Output the (X, Y) coordinate of the center of the cell containing the given text.  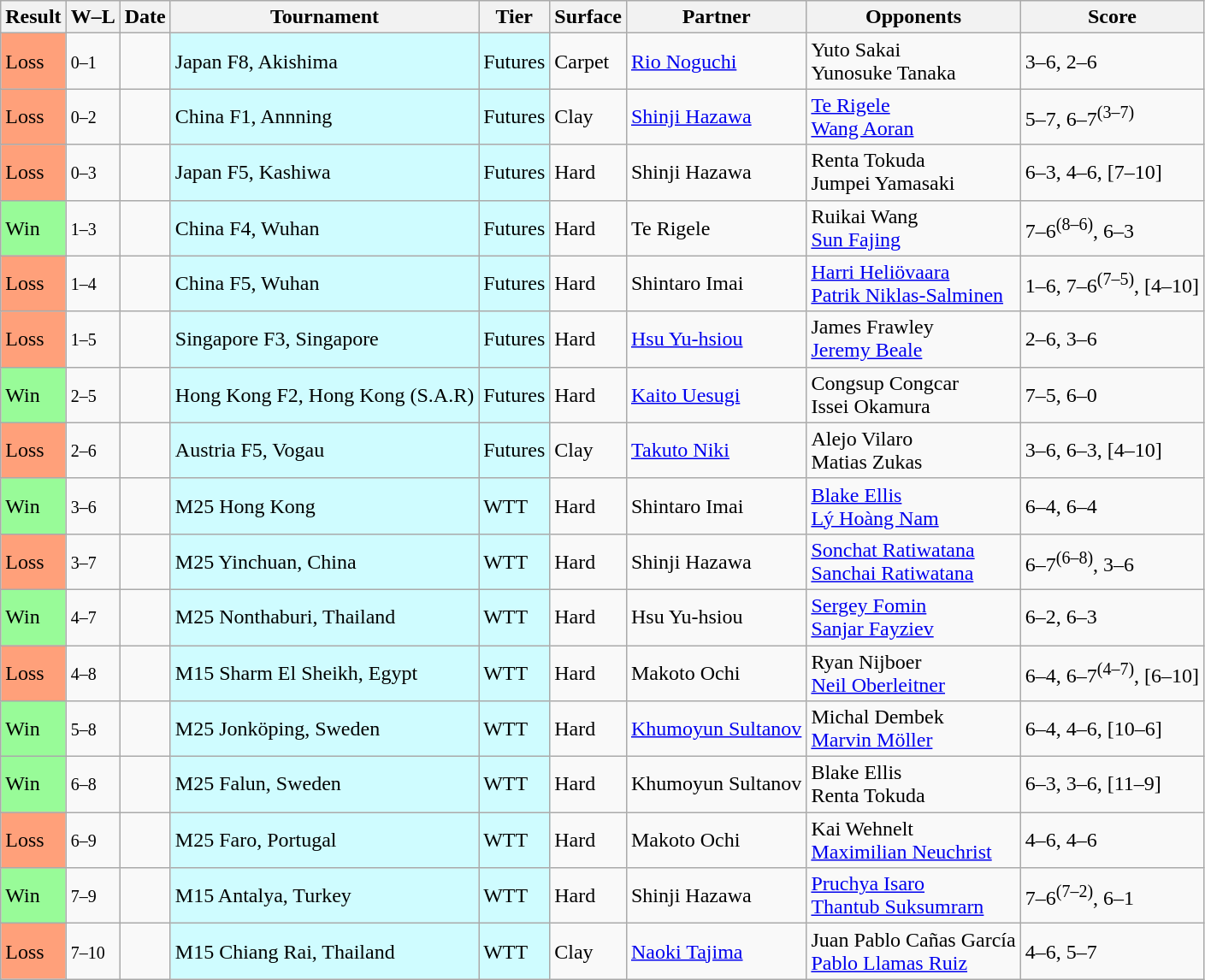
M15 Antalya, Turkey (324, 896)
M25 Jonköping, Sweden (324, 729)
0–2 (92, 116)
Renta Tokuda Jumpei Yamasaki (913, 173)
Result (33, 17)
6–4, 6–7(4–7), [6–10] (1112, 672)
Tier (515, 17)
2–5 (92, 395)
1–6, 7–6(7–5), [4–10] (1112, 284)
Ruikai Wang Sun Fajing (913, 227)
M25 Nonthaburi, Thailand (324, 617)
6–7(6–8), 3–6 (1112, 561)
Surface (588, 17)
5–8 (92, 729)
Te Rigele (716, 227)
Congsup Congcar Issei Okamura (913, 395)
4–6, 5–7 (1112, 951)
Kai Wehnelt Maximilian Neuchrist (913, 840)
Naoki Tajima (716, 951)
Blake Ellis Renta Tokuda (913, 785)
China F1, Annning (324, 116)
Singapore F3, Singapore (324, 339)
2–6 (92, 450)
3–6, 6–3, [4–10] (1112, 450)
Takuto Niki (716, 450)
4–8 (92, 672)
6–3, 4–6, [7–10] (1112, 173)
4–6, 4–6 (1112, 840)
Japan F5, Kashiwa (324, 173)
7–5, 6–0 (1112, 395)
Date (145, 17)
3–6 (92, 506)
M15 Chiang Rai, Thailand (324, 951)
6–4, 4–6, [10–6] (1112, 729)
Juan Pablo Cañas García Pablo Llamas Ruiz (913, 951)
6–2, 6–3 (1112, 617)
Alejo Vilaro Matias Zukas (913, 450)
M15 Sharm El Sheikh, Egypt (324, 672)
1–5 (92, 339)
7–6(8–6), 6–3 (1112, 227)
1–3 (92, 227)
6–9 (92, 840)
Carpet (588, 62)
3–6, 2–6 (1112, 62)
Japan F8, Akishima (324, 62)
Pruchya Isaro Thantub Suksumrarn (913, 896)
China F4, Wuhan (324, 227)
Te Rigele Wang Aoran (913, 116)
Michal Dembek Marvin Möller (913, 729)
0–3 (92, 173)
5–7, 6–7(3–7) (1112, 116)
Score (1112, 17)
Sergey Fomin Sanjar Fayziev (913, 617)
W–L (92, 17)
7–9 (92, 896)
Austria F5, Vogau (324, 450)
Tournament (324, 17)
7–10 (92, 951)
3–7 (92, 561)
Opponents (913, 17)
6–4, 6–4 (1112, 506)
Rio Noguchi (716, 62)
M25 Yinchuan, China (324, 561)
M25 Faro, Portugal (324, 840)
4–7 (92, 617)
Kaito Uesugi (716, 395)
Hong Kong F2, Hong Kong (S.A.R) (324, 395)
Partner (716, 17)
James Frawley Jeremy Beale (913, 339)
1–4 (92, 284)
China F5, Wuhan (324, 284)
0–1 (92, 62)
Sonchat Ratiwatana Sanchai Ratiwatana (913, 561)
2–6, 3–6 (1112, 339)
M25 Hong Kong (324, 506)
7–6(7–2), 6–1 (1112, 896)
Yuto Sakai Yunosuke Tanaka (913, 62)
Harri Heliövaara Patrik Niklas-Salminen (913, 284)
6–8 (92, 785)
6–3, 3–6, [11–9] (1112, 785)
M25 Falun, Sweden (324, 785)
Blake Ellis Lý Hoàng Nam (913, 506)
Ryan Nijboer Neil Oberleitner (913, 672)
